Find where the given text appears and provide that cell's center as [X, Y] coordinate. 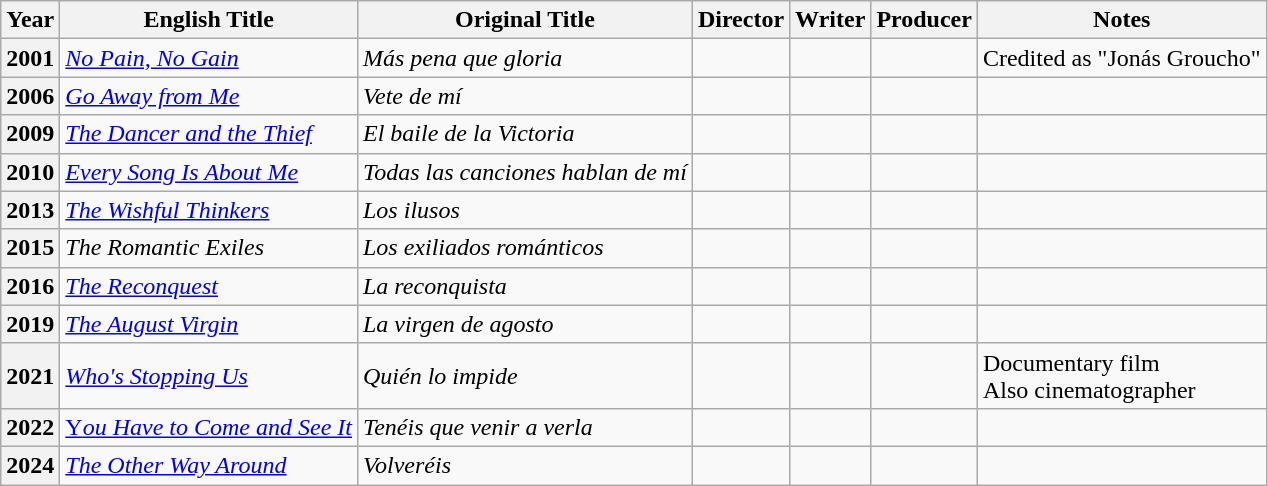
2010 [30, 172]
Los exiliados románticos [524, 248]
El baile de la Victoria [524, 134]
Who's Stopping Us [209, 376]
The August Virgin [209, 324]
The Reconquest [209, 286]
2006 [30, 96]
La reconquista [524, 286]
Vete de mí [524, 96]
The Dancer and the Thief [209, 134]
The Other Way Around [209, 465]
You Have to Come and See It [209, 427]
English Title [209, 20]
2013 [30, 210]
Every Song Is About Me [209, 172]
2024 [30, 465]
2015 [30, 248]
La virgen de agosto [524, 324]
Writer [830, 20]
Producer [924, 20]
The Wishful Thinkers [209, 210]
2016 [30, 286]
Go Away from Me [209, 96]
Más pena que gloria [524, 58]
2019 [30, 324]
Director [740, 20]
Tenéis que venir a verla [524, 427]
Year [30, 20]
Notes [1122, 20]
Volveréis [524, 465]
2022 [30, 427]
2001 [30, 58]
Documentary filmAlso cinematographer [1122, 376]
Quién lo impide [524, 376]
Los ilusos [524, 210]
The Romantic Exiles [209, 248]
No Pain, No Gain [209, 58]
Credited as "Jonás Groucho" [1122, 58]
Original Title [524, 20]
2021 [30, 376]
Todas las canciones hablan de mí [524, 172]
2009 [30, 134]
